Return (x, y) of the center of cell containing provided text 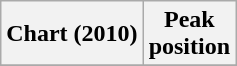
Chart (2010) (72, 34)
Peakposition (189, 34)
